For the text-containing cell, return its midpoint in [x, y] coordinate format. 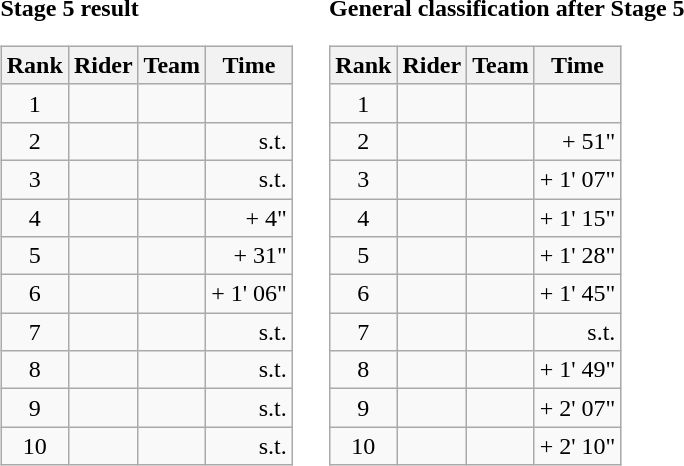
+ 1' 07" [578, 179]
+ 51" [578, 141]
+ 31" [250, 256]
+ 2' 10" [578, 446]
+ 1' 45" [578, 294]
+ 1' 49" [578, 370]
+ 4" [250, 217]
+ 1' 15" [578, 217]
+ 2' 07" [578, 408]
+ 1' 06" [250, 294]
+ 1' 28" [578, 256]
